Capture the cell that displays the provided text and extract its [X, Y] central coordinate. 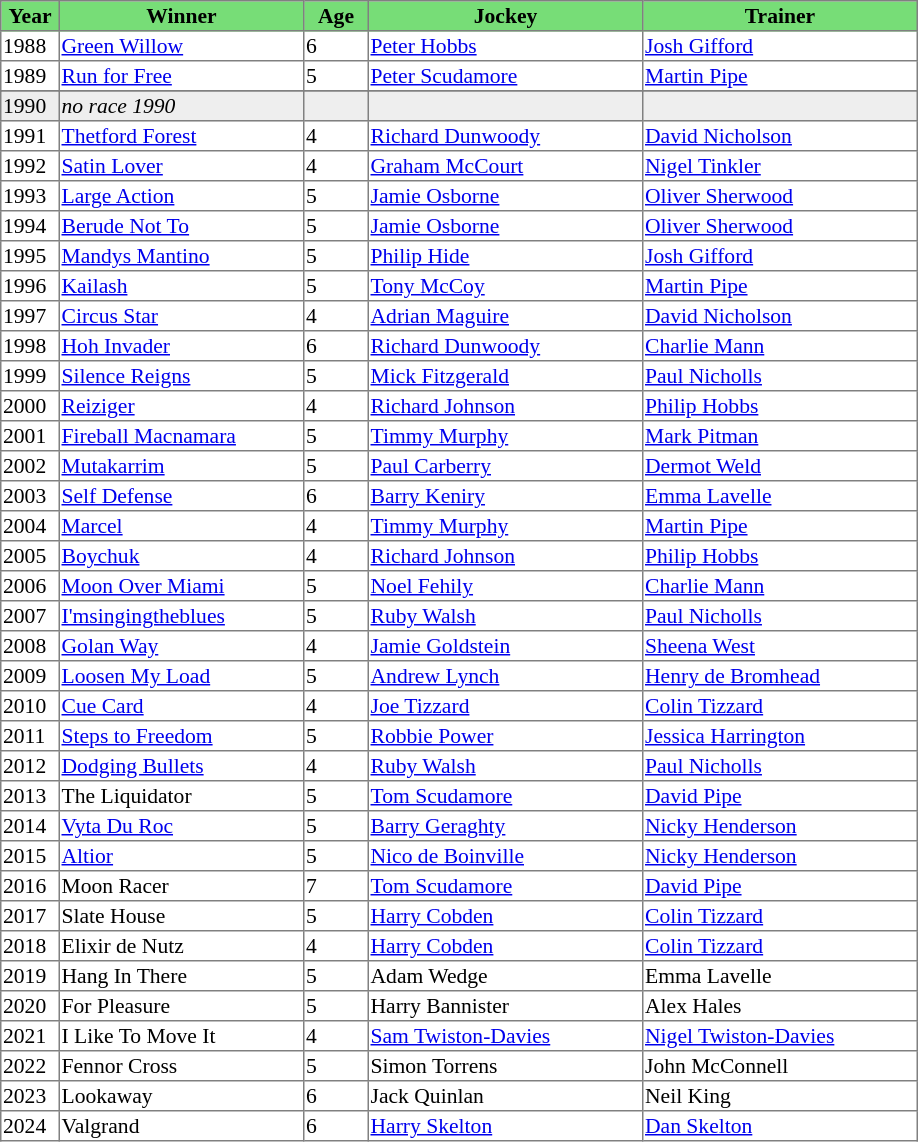
2010 [30, 706]
Golan Way [181, 646]
2021 [30, 1036]
Run for Free [181, 76]
Jamie Goldstein [505, 646]
Joe Tizzard [505, 706]
Trainer [780, 16]
2019 [30, 976]
Reiziger [181, 406]
Dan Skelton [780, 1126]
Year [30, 16]
Barry Keniry [505, 496]
1999 [30, 376]
2014 [30, 826]
Nico de Boinville [505, 856]
Dodging Bullets [181, 766]
The Liquidator [181, 796]
Jockey [505, 16]
Alex Hales [780, 1006]
Altior [181, 856]
1989 [30, 76]
2008 [30, 646]
2017 [30, 916]
Paul Carberry [505, 466]
2020 [30, 1006]
Peter Scudamore [505, 76]
Adam Wedge [505, 976]
Mick Fitzgerald [505, 376]
Tony McCoy [505, 286]
2006 [30, 586]
2009 [30, 676]
Harry Skelton [505, 1126]
Moon Racer [181, 886]
2007 [30, 616]
For Pleasure [181, 1006]
Satin Lover [181, 166]
Large Action [181, 196]
Mutakarrim [181, 466]
Neil King [780, 1096]
2000 [30, 406]
2024 [30, 1126]
2018 [30, 946]
2001 [30, 436]
1990 [30, 106]
Self Defense [181, 496]
Cue Card [181, 706]
Adrian Maguire [505, 316]
2002 [30, 466]
Nigel Twiston-Davies [780, 1036]
I'msingingtheblues [181, 616]
John McConnell [780, 1066]
Barry Geraghty [505, 826]
2023 [30, 1096]
Steps to Freedom [181, 736]
Jessica Harrington [780, 736]
1996 [30, 286]
Fennor Cross [181, 1066]
Hang In There [181, 976]
Age [336, 16]
Henry de Bromhead [780, 676]
2012 [30, 766]
Noel Fehily [505, 586]
Nigel Tinkler [780, 166]
1991 [30, 136]
Mandys Mantino [181, 256]
no race 1990 [181, 106]
1997 [30, 316]
2013 [30, 796]
2011 [30, 736]
Sam Twiston-Davies [505, 1036]
2004 [30, 526]
Jack Quinlan [505, 1096]
1992 [30, 166]
Marcel [181, 526]
Green Willow [181, 46]
Hoh Invader [181, 346]
Robbie Power [505, 736]
2015 [30, 856]
1993 [30, 196]
Boychuk [181, 556]
Elixir de Nutz [181, 946]
Winner [181, 16]
Moon Over Miami [181, 586]
2016 [30, 886]
7 [336, 886]
Berude Not To [181, 226]
1994 [30, 226]
Loosen My Load [181, 676]
Silence Reigns [181, 376]
1995 [30, 256]
Fireball Macnamara [181, 436]
Philip Hide [505, 256]
1998 [30, 346]
2022 [30, 1066]
Kailash [181, 286]
Mark Pitman [780, 436]
Andrew Lynch [505, 676]
1988 [30, 46]
Valgrand [181, 1126]
Peter Hobbs [505, 46]
Dermot Weld [780, 466]
Thetford Forest [181, 136]
Lookaway [181, 1096]
2005 [30, 556]
Simon Torrens [505, 1066]
Sheena West [780, 646]
Graham McCourt [505, 166]
Vyta Du Roc [181, 826]
Slate House [181, 916]
Harry Bannister [505, 1006]
I Like To Move It [181, 1036]
Circus Star [181, 316]
2003 [30, 496]
